Locate the cell with the specified text and output its (X, Y) center coordinate. 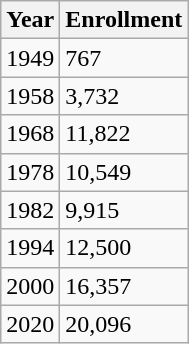
1994 (30, 248)
Enrollment (124, 20)
11,822 (124, 134)
Year (30, 20)
2000 (30, 286)
16,357 (124, 286)
1978 (30, 172)
767 (124, 58)
2020 (30, 324)
1968 (30, 134)
3,732 (124, 96)
10,549 (124, 172)
20,096 (124, 324)
12,500 (124, 248)
9,915 (124, 210)
1949 (30, 58)
1958 (30, 96)
1982 (30, 210)
